Locate the cell with the specified text and output its (x, y) center coordinate. 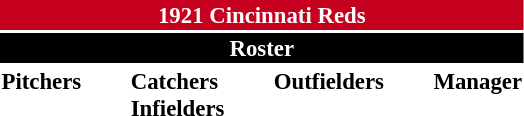
Roster (262, 48)
1921 Cincinnati Reds (262, 15)
